Output the [X, Y] coordinate of the center of the cell containing the given text.  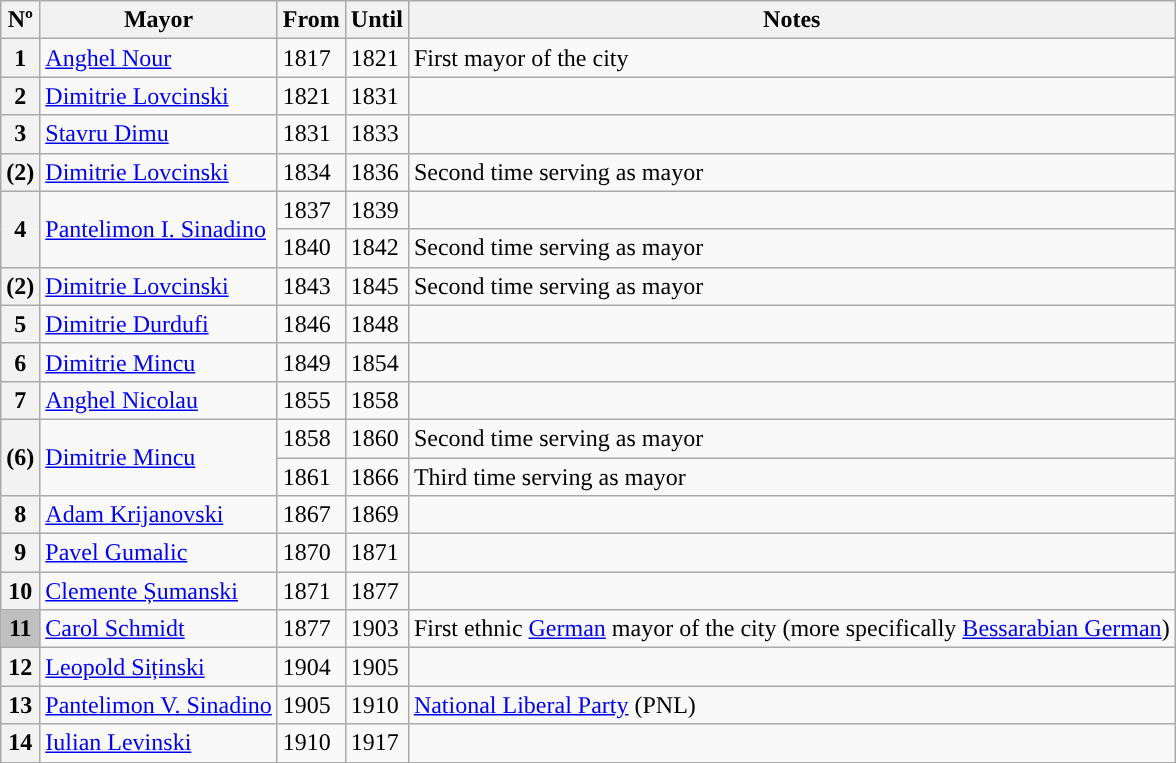
1904 [311, 667]
From [311, 20]
1840 [311, 248]
First ethnic German mayor of the city (more specifically Bessarabian German) [792, 629]
1846 [311, 324]
3 [20, 134]
Adam Krijanovski [159, 515]
1836 [376, 172]
1903 [376, 629]
Clemente Șumanski [159, 591]
1869 [376, 515]
1837 [311, 210]
1839 [376, 210]
Anghel Nour [159, 58]
Carol Schmidt [159, 629]
Pantelimon I. Sinadino [159, 229]
Pavel Gumalic [159, 553]
1817 [311, 58]
7 [20, 400]
Pantelimon V. Sinadino [159, 705]
Until [376, 20]
1854 [376, 362]
8 [20, 515]
1 [20, 58]
10 [20, 591]
1843 [311, 286]
1845 [376, 286]
1860 [376, 438]
1849 [311, 362]
1861 [311, 477]
1867 [311, 515]
13 [20, 705]
Leopold Siținski [159, 667]
1917 [376, 743]
1866 [376, 477]
(6) [20, 457]
1834 [311, 172]
Stavru Dimu [159, 134]
Mayor [159, 20]
Notes [792, 20]
9 [20, 553]
11 [20, 629]
Third time serving as mayor [792, 477]
1855 [311, 400]
14 [20, 743]
5 [20, 324]
1870 [311, 553]
4 [20, 229]
Dimitrie Durdufi [159, 324]
National Liberal Party (PNL) [792, 705]
1842 [376, 248]
12 [20, 667]
2 [20, 96]
6 [20, 362]
Nº [20, 20]
1848 [376, 324]
1833 [376, 134]
Anghel Nicolau [159, 400]
Iulian Levinski [159, 743]
First mayor of the city [792, 58]
